Find where the given text appears and provide that cell's center as [X, Y] coordinate. 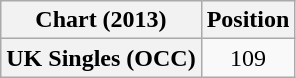
Position [248, 20]
Chart (2013) [101, 20]
UK Singles (OCC) [101, 58]
109 [248, 58]
